From the cell containing the given text, extract its center point as (X, Y) coordinate. 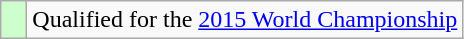
Qualified for the 2015 World Championship (245, 20)
